Capture the cell that displays the provided text and extract its [X, Y] central coordinate. 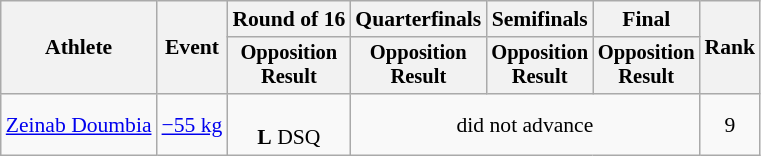
9 [730, 124]
−55 kg [192, 124]
Quarterfinals [418, 19]
Semifinals [540, 19]
Final [646, 19]
L DSQ [288, 124]
Event [192, 48]
Athlete [79, 48]
Round of 16 [288, 19]
Rank [730, 48]
Zeinab Doumbia [79, 124]
did not advance [524, 124]
